Identify which cell holds the provided text, then report its [x, y] central coordinate. 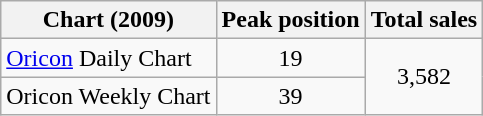
3,582 [424, 77]
Oricon Daily Chart [108, 58]
Chart (2009) [108, 20]
Peak position [290, 20]
19 [290, 58]
39 [290, 96]
Total sales [424, 20]
Oricon Weekly Chart [108, 96]
